For the text-containing cell, return its midpoint in (x, y) coordinate format. 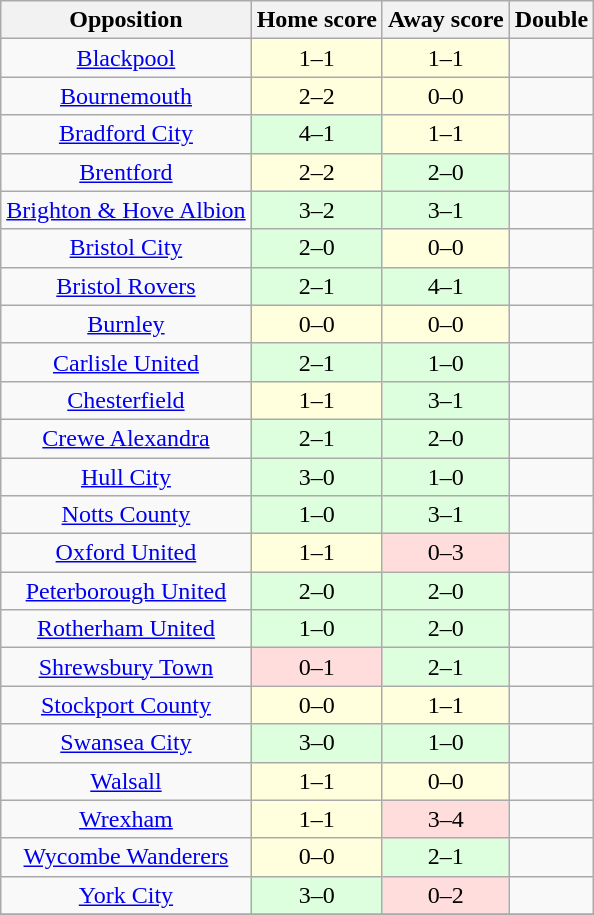
Bristol Rovers (126, 286)
Crewe Alexandra (126, 438)
Away score (446, 20)
Blackpool (126, 58)
Bradford City (126, 134)
Carlisle United (126, 362)
Wycombe Wanderers (126, 857)
Peterborough United (126, 591)
Wrexham (126, 819)
0–2 (446, 895)
Stockport County (126, 705)
3–4 (446, 819)
Double (551, 20)
0–1 (316, 667)
Shrewsbury Town (126, 667)
Walsall (126, 781)
Oxford United (126, 553)
Hull City (126, 477)
Bristol City (126, 248)
Chesterfield (126, 400)
York City (126, 895)
Home score (316, 20)
3–2 (316, 210)
Rotherham United (126, 629)
Notts County (126, 515)
Burnley (126, 324)
Opposition (126, 20)
Bournemouth (126, 96)
Swansea City (126, 743)
Brighton & Hove Albion (126, 210)
Brentford (126, 172)
0–3 (446, 553)
